Scan for the cell matching the given text and deliver its (X, Y) coordinate at center. 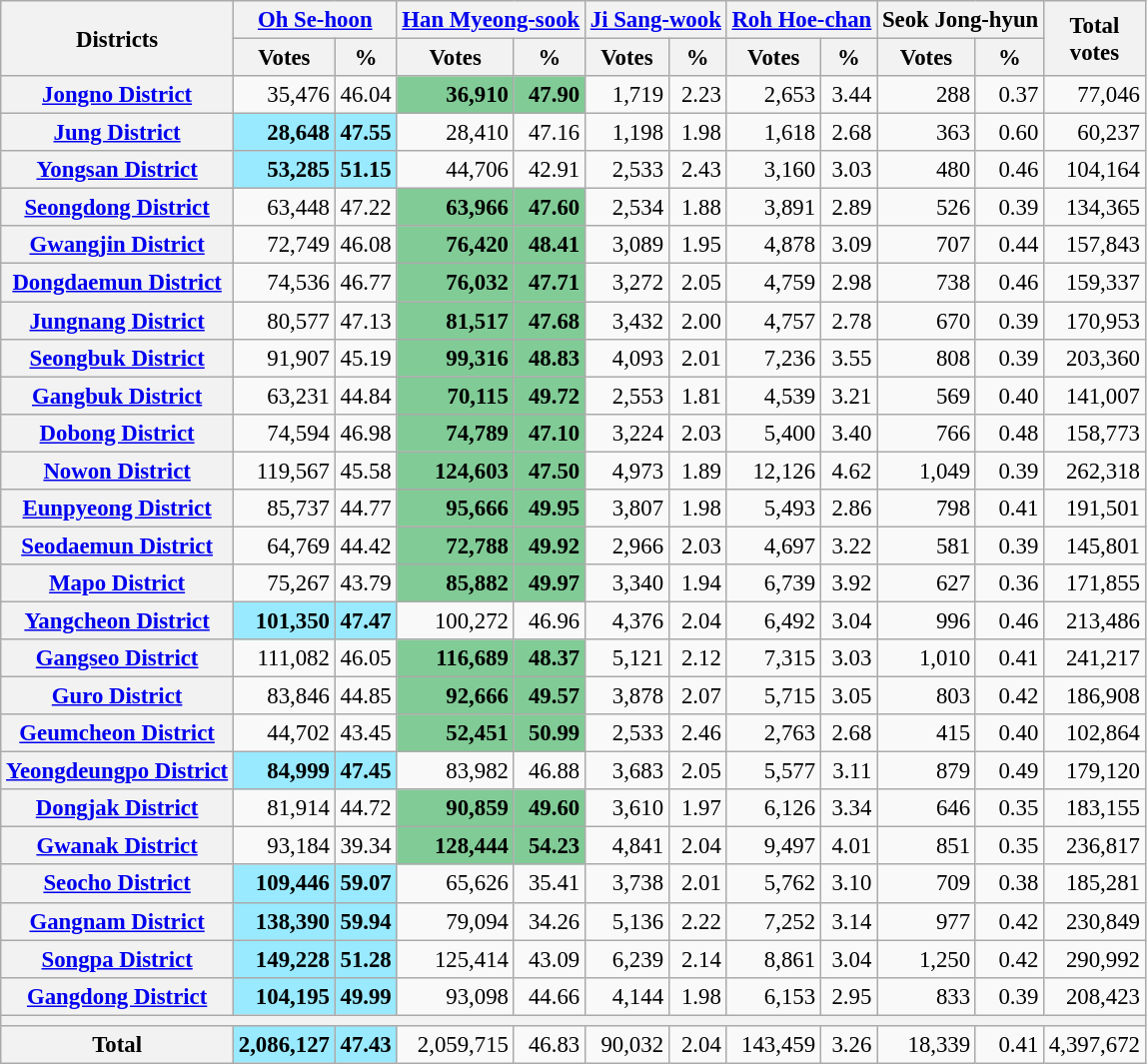
170,953 (1095, 321)
415 (927, 733)
290,992 (1095, 959)
157,843 (1095, 245)
4,397,672 (1095, 1045)
4.62 (848, 471)
2,553 (626, 396)
3,878 (626, 696)
44.42 (366, 545)
1.95 (697, 245)
3.26 (848, 1045)
1.94 (697, 583)
3.40 (848, 433)
75,267 (284, 583)
49.92 (550, 545)
18,339 (927, 1045)
Guro District (118, 696)
101,350 (284, 620)
3,738 (626, 884)
149,228 (284, 959)
0.49 (1009, 771)
44.84 (366, 396)
79,094 (456, 921)
47.10 (550, 433)
1.88 (697, 208)
47.55 (366, 133)
0.37 (1009, 95)
5,136 (626, 921)
3.22 (848, 545)
53,285 (284, 170)
47.45 (366, 771)
Dobong District (118, 433)
1,250 (927, 959)
49.60 (550, 808)
480 (927, 170)
49.99 (366, 996)
Ji Sang-wook (655, 20)
83,982 (456, 771)
9,497 (773, 846)
63,231 (284, 396)
76,032 (456, 283)
526 (927, 208)
44.77 (366, 509)
4,973 (626, 471)
3.14 (848, 921)
77,046 (1095, 95)
3.21 (848, 396)
102,864 (1095, 733)
208,423 (1095, 996)
7,252 (773, 921)
2,763 (773, 733)
59.94 (366, 921)
158,773 (1095, 433)
3.34 (848, 808)
1,010 (927, 658)
Roh Hoe-chan (801, 20)
111,082 (284, 658)
28,648 (284, 133)
34.26 (550, 921)
171,855 (1095, 583)
191,501 (1095, 509)
Seongbuk District (118, 358)
3,807 (626, 509)
2.98 (848, 283)
2,653 (773, 95)
74,536 (284, 283)
74,594 (284, 433)
49.57 (550, 696)
709 (927, 884)
46.04 (366, 95)
46.98 (366, 433)
128,444 (456, 846)
Oh Se-hoon (315, 20)
Geumcheon District (118, 733)
12,126 (773, 471)
47.50 (550, 471)
3.05 (848, 696)
51.15 (366, 170)
3,089 (626, 245)
63,966 (456, 208)
125,414 (456, 959)
Gangseo District (118, 658)
46.96 (550, 620)
2.86 (848, 509)
99,316 (456, 358)
6,126 (773, 808)
0.38 (1009, 884)
Nowon District (118, 471)
798 (927, 509)
4,759 (773, 283)
Songpa District (118, 959)
7,236 (773, 358)
5,121 (626, 658)
1,719 (626, 95)
5,493 (773, 509)
851 (927, 846)
1,198 (626, 133)
80,577 (284, 321)
Gwangjin District (118, 245)
2,059,715 (456, 1045)
104,195 (284, 996)
100,272 (456, 620)
1.81 (697, 396)
81,914 (284, 808)
5,400 (773, 433)
3.10 (848, 884)
3,160 (773, 170)
2.07 (697, 696)
138,390 (284, 921)
52,451 (456, 733)
0.60 (1009, 133)
766 (927, 433)
Yangcheon District (118, 620)
3,891 (773, 208)
83,846 (284, 696)
2.95 (848, 996)
44.66 (550, 996)
92,666 (456, 696)
59.07 (366, 884)
803 (927, 696)
141,007 (1095, 396)
808 (927, 358)
0.48 (1009, 433)
45.58 (366, 471)
4,093 (626, 358)
2.00 (697, 321)
5,762 (773, 884)
64,769 (284, 545)
3.09 (848, 245)
707 (927, 245)
85,737 (284, 509)
2,534 (626, 208)
6,153 (773, 996)
159,337 (1095, 283)
4,841 (626, 846)
43.09 (550, 959)
45.19 (366, 358)
Jungnang District (118, 321)
48.37 (550, 658)
2,086,127 (284, 1045)
95,666 (456, 509)
72,749 (284, 245)
646 (927, 808)
4,539 (773, 396)
51.28 (366, 959)
4.01 (848, 846)
44,702 (284, 733)
627 (927, 583)
183,155 (1095, 808)
47.22 (366, 208)
119,567 (284, 471)
2.46 (697, 733)
35,476 (284, 95)
3,224 (626, 433)
46.77 (366, 283)
47.68 (550, 321)
6,239 (626, 959)
90,032 (626, 1045)
109,446 (284, 884)
6,739 (773, 583)
Dongdaemun District (118, 283)
47.16 (550, 133)
47.43 (366, 1045)
3.11 (848, 771)
2.43 (697, 170)
1,618 (773, 133)
42.91 (550, 170)
2.14 (697, 959)
Han Myeong-sook (491, 20)
3,432 (626, 321)
2.78 (848, 321)
833 (927, 996)
Mapo District (118, 583)
74,789 (456, 433)
44.72 (366, 808)
1.89 (697, 471)
39.34 (366, 846)
Eunpyeong District (118, 509)
996 (927, 620)
Yongsan District (118, 170)
47.60 (550, 208)
49.97 (550, 583)
2.12 (697, 658)
49.72 (550, 396)
236,817 (1095, 846)
230,849 (1095, 921)
0.44 (1009, 245)
104,164 (1095, 170)
6,492 (773, 620)
179,120 (1095, 771)
5,715 (773, 696)
Totalvotes (1095, 38)
65,626 (456, 884)
43.79 (366, 583)
48.41 (550, 245)
124,603 (456, 471)
2,966 (626, 545)
186,908 (1095, 696)
70,115 (456, 396)
47.13 (366, 321)
2.23 (697, 95)
2.89 (848, 208)
3.92 (848, 583)
46.08 (366, 245)
738 (927, 283)
3.44 (848, 95)
3,610 (626, 808)
3.55 (848, 358)
46.83 (550, 1045)
Seok Jong-hyun (961, 20)
Gangbuk District (118, 396)
0.36 (1009, 583)
90,859 (456, 808)
569 (927, 396)
Jongno District (118, 95)
213,486 (1095, 620)
49.95 (550, 509)
977 (927, 921)
581 (927, 545)
3,683 (626, 771)
72,788 (456, 545)
Gwanak District (118, 846)
Gangdong District (118, 996)
8,861 (773, 959)
4,757 (773, 321)
54.23 (550, 846)
Districts (118, 38)
Seongdong District (118, 208)
46.05 (366, 658)
81,517 (456, 321)
91,907 (284, 358)
50.99 (550, 733)
203,360 (1095, 358)
143,459 (773, 1045)
3,272 (626, 283)
1,049 (927, 471)
4,144 (626, 996)
28,410 (456, 133)
44.85 (366, 696)
43.45 (366, 733)
47.90 (550, 95)
47.47 (366, 620)
44,706 (456, 170)
35.41 (550, 884)
3,340 (626, 583)
262,318 (1095, 471)
36,910 (456, 95)
879 (927, 771)
Total (118, 1045)
7,315 (773, 658)
1.97 (697, 808)
4,878 (773, 245)
Seocho District (118, 884)
85,882 (456, 583)
Seodaemun District (118, 545)
Yeongdeungpo District (118, 771)
5,577 (773, 771)
363 (927, 133)
76,420 (456, 245)
145,801 (1095, 545)
Jung District (118, 133)
116,689 (456, 658)
241,217 (1095, 658)
93,184 (284, 846)
185,281 (1095, 884)
288 (927, 95)
2.22 (697, 921)
48.83 (550, 358)
84,999 (284, 771)
60,237 (1095, 133)
134,365 (1095, 208)
670 (927, 321)
46.88 (550, 771)
Gangnam District (118, 921)
93,098 (456, 996)
47.71 (550, 283)
Dongjak District (118, 808)
4,697 (773, 545)
63,448 (284, 208)
4,376 (626, 620)
